From the cell containing the given text, extract its center point as [x, y] coordinate. 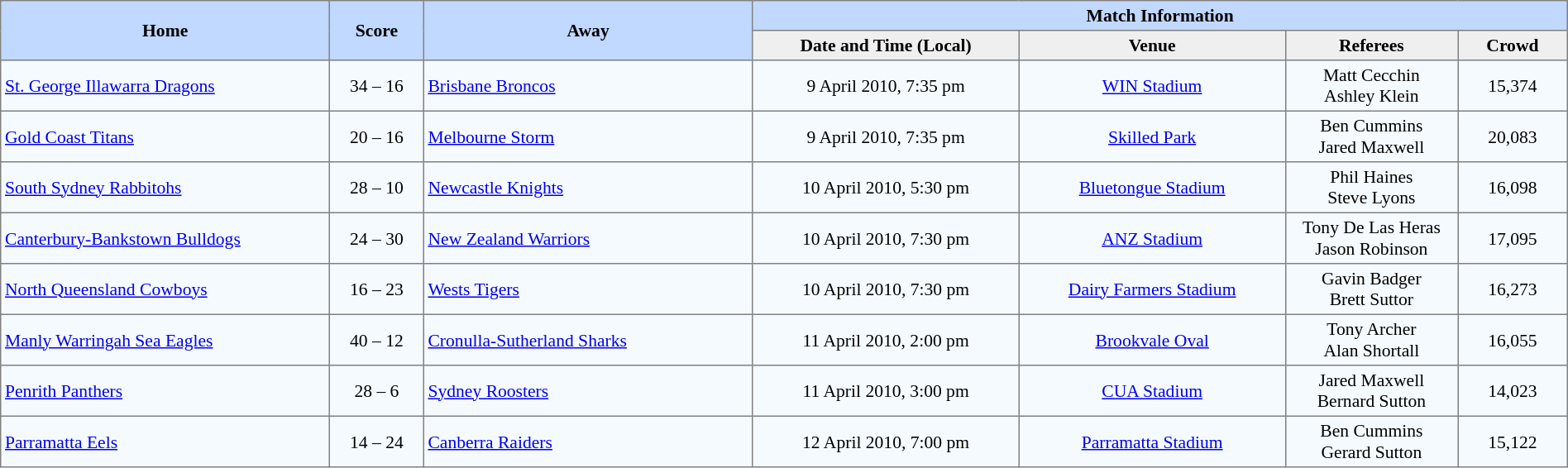
20,083 [1513, 136]
North Queensland Cowboys [165, 289]
Canterbury-Bankstown Bulldogs [165, 238]
Cronulla-Sutherland Sharks [588, 340]
Ben CumminsGerard Sutton [1371, 442]
14 – 24 [377, 442]
CUA Stadium [1152, 391]
Melbourne Storm [588, 136]
Ben CumminsJared Maxwell [1371, 136]
16,055 [1513, 340]
12 April 2010, 7:00 pm [886, 442]
Sydney Roosters [588, 391]
Gold Coast Titans [165, 136]
Jared MaxwellBernard Sutton [1371, 391]
Manly Warringah Sea Eagles [165, 340]
16 – 23 [377, 289]
Penrith Panthers [165, 391]
Brisbane Broncos [588, 86]
Score [377, 31]
17,095 [1513, 238]
Match Information [1159, 16]
Home [165, 31]
16,098 [1513, 188]
Canberra Raiders [588, 442]
Matt CecchinAshley Klein [1371, 86]
Away [588, 31]
WIN Stadium [1152, 86]
South Sydney Rabbitohs [165, 188]
Dairy Farmers Stadium [1152, 289]
Newcastle Knights [588, 188]
11 April 2010, 2:00 pm [886, 340]
28 – 10 [377, 188]
New Zealand Warriors [588, 238]
11 April 2010, 3:00 pm [886, 391]
Bluetongue Stadium [1152, 188]
24 – 30 [377, 238]
Brookvale Oval [1152, 340]
Referees [1371, 45]
Skilled Park [1152, 136]
40 – 12 [377, 340]
15,122 [1513, 442]
St. George Illawarra Dragons [165, 86]
Phil HainesSteve Lyons [1371, 188]
Gavin BadgerBrett Suttor [1371, 289]
10 April 2010, 5:30 pm [886, 188]
15,374 [1513, 86]
Venue [1152, 45]
16,273 [1513, 289]
Wests Tigers [588, 289]
Date and Time (Local) [886, 45]
Crowd [1513, 45]
Parramatta Eels [165, 442]
Tony De Las HerasJason Robinson [1371, 238]
28 – 6 [377, 391]
14,023 [1513, 391]
ANZ Stadium [1152, 238]
34 – 16 [377, 86]
20 – 16 [377, 136]
Parramatta Stadium [1152, 442]
Tony ArcherAlan Shortall [1371, 340]
